Scan for the cell matching the given text and deliver its [x, y] coordinate at center. 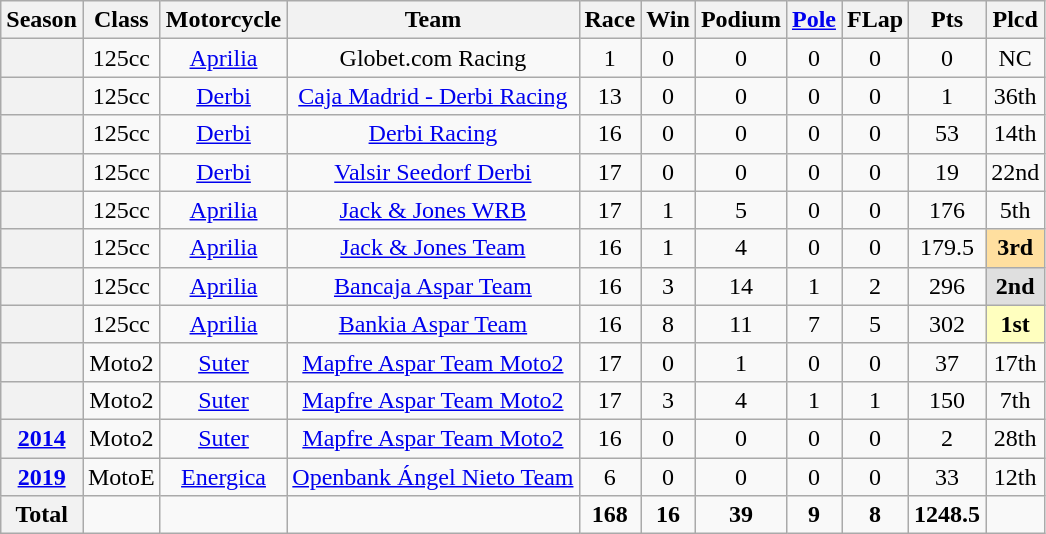
5th [1016, 210]
Race [610, 20]
302 [948, 324]
12th [1016, 477]
Openbank Ángel Nieto Team [433, 477]
2014 [42, 438]
Caja Madrid - Derbi Racing [433, 96]
28th [1016, 438]
1248.5 [948, 515]
22nd [1016, 172]
Pole [814, 20]
17th [1016, 362]
176 [948, 210]
1st [1016, 324]
Win [668, 20]
296 [948, 286]
39 [740, 515]
Valsir Seedorf Derbi [433, 172]
Podium [740, 20]
Bancaja Aspar Team [433, 286]
19 [948, 172]
Motorcycle [224, 20]
7 [814, 324]
Jack & Jones WRB [433, 210]
Energica [224, 477]
14th [1016, 134]
53 [948, 134]
14 [740, 286]
9 [814, 515]
2nd [1016, 286]
33 [948, 477]
Plcd [1016, 20]
168 [610, 515]
179.5 [948, 248]
13 [610, 96]
MotoE [121, 477]
2019 [42, 477]
Bankia Aspar Team [433, 324]
37 [948, 362]
6 [610, 477]
Jack & Jones Team [433, 248]
Total [42, 515]
Season [42, 20]
Class [121, 20]
3rd [1016, 248]
150 [948, 400]
36th [1016, 96]
Globet.com Racing [433, 58]
Pts [948, 20]
7th [1016, 400]
11 [740, 324]
Team [433, 20]
FLap [876, 20]
NC [1016, 58]
Derbi Racing [433, 134]
